Provide the (x, y) coordinate of the cell's center where the given text is located.  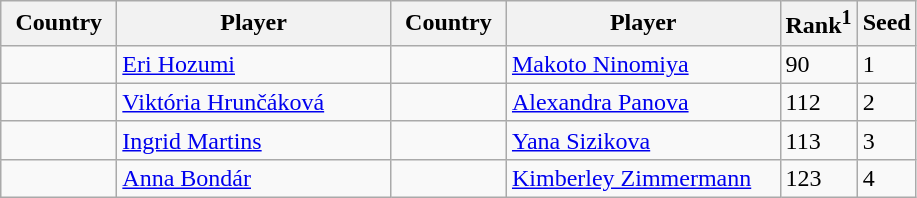
90 (818, 64)
Yana Sizikova (643, 140)
113 (818, 140)
Anna Bondár (254, 178)
Eri Hozumi (254, 64)
Viktória Hrunčáková (254, 102)
112 (818, 102)
Kimberley Zimmermann (643, 178)
Alexandra Panova (643, 102)
4 (886, 178)
Seed (886, 24)
Makoto Ninomiya (643, 64)
2 (886, 102)
3 (886, 140)
123 (818, 178)
1 (886, 64)
Ingrid Martins (254, 140)
Rank1 (818, 24)
